Identify which cell holds the provided text, then report its [x, y] central coordinate. 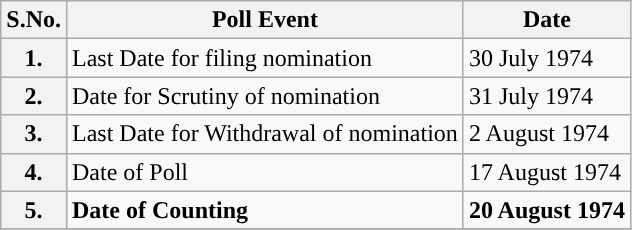
4. [34, 172]
S.No. [34, 20]
30 July 1974 [546, 58]
3. [34, 134]
Date for Scrutiny of nomination [264, 96]
31 July 1974 [546, 96]
Date of Counting [264, 210]
Date of Poll [264, 172]
2 August 1974 [546, 134]
1. [34, 58]
Poll Event [264, 20]
Last Date for Withdrawal of nomination [264, 134]
2. [34, 96]
20 August 1974 [546, 210]
Date [546, 20]
Last Date for filing nomination [264, 58]
17 August 1974 [546, 172]
5. [34, 210]
